Scan for the cell matching the given text and deliver its [X, Y] coordinate at center. 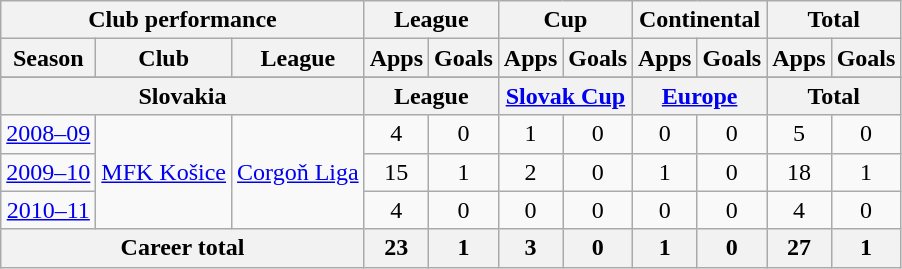
27 [799, 248]
Career total [182, 248]
Club performance [182, 20]
15 [396, 172]
5 [799, 134]
3 [530, 248]
23 [396, 248]
Slovak Cup [565, 96]
2009–10 [48, 172]
Slovakia [182, 96]
2008–09 [48, 134]
18 [799, 172]
Continental [700, 20]
Club [164, 58]
Europe [700, 96]
2010–11 [48, 210]
Season [48, 58]
Cup [565, 20]
Corgoň Liga [298, 172]
2 [530, 172]
MFK Košice [164, 172]
